Extract the (x, y) coordinate from the center of the cell holding the provided text.  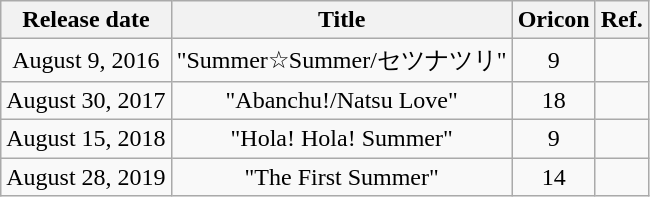
Ref. (622, 20)
Oricon (554, 20)
August 30, 2017 (86, 100)
14 (554, 177)
August 15, 2018 (86, 138)
Release date (86, 20)
"Hola! Hola! Summer" (342, 138)
"Summer☆Summer/セツナツリ" (342, 60)
Title (342, 20)
"The First Summer" (342, 177)
August 9, 2016 (86, 60)
August 28, 2019 (86, 177)
"Abanchu!/Natsu Love" (342, 100)
18 (554, 100)
